Return the [X, Y] coordinate for the center point of the cell that contains the specified text.  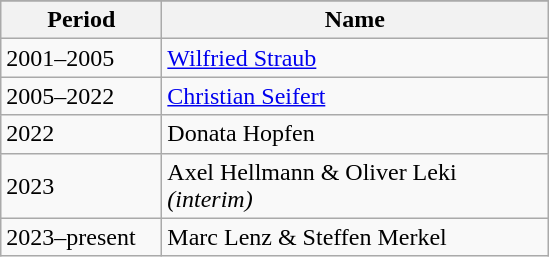
Christian Seifert [355, 96]
Axel Hellmann & Oliver Leki (interim) [355, 186]
Wilfried Straub [355, 58]
2022 [82, 134]
2005–2022 [82, 96]
Donata Hopfen [355, 134]
Name [355, 20]
2023–present [82, 237]
Marc Lenz & Steffen Merkel [355, 237]
2001–2005 [82, 58]
2023 [82, 186]
Period [82, 20]
